Identify which cell holds the provided text, then report its (X, Y) central coordinate. 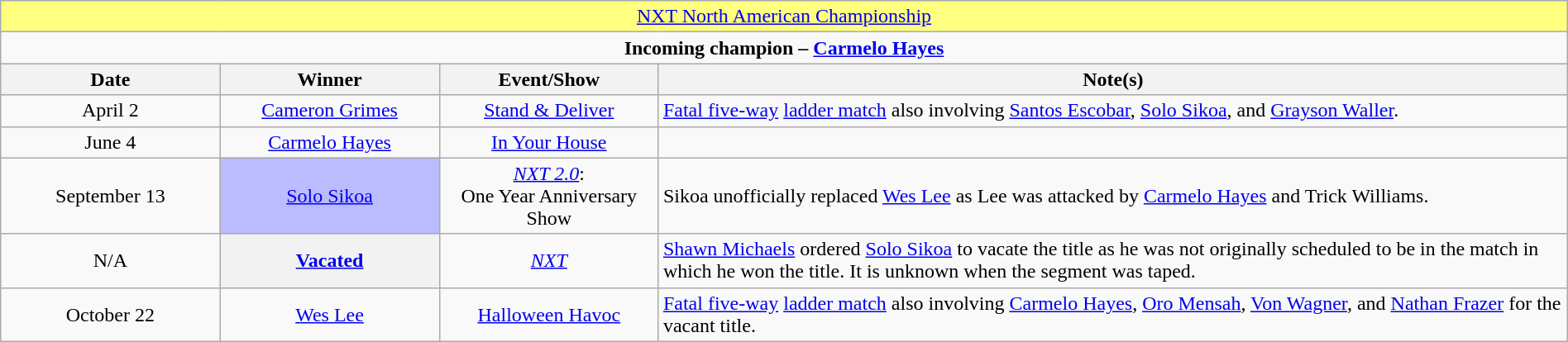
N/A (111, 261)
In Your House (549, 142)
September 13 (111, 196)
Wes Lee (329, 314)
Vacated (329, 261)
Stand & Deliver (549, 111)
Winner (329, 79)
Note(s) (1113, 79)
Sikoa unofficially replaced Wes Lee as Lee was attacked by Carmelo Hayes and Trick Williams. (1113, 196)
Fatal five-way ladder match also involving Santos Escobar, Solo Sikoa, and Grayson Waller. (1113, 111)
Cameron Grimes (329, 111)
October 22 (111, 314)
Solo Sikoa (329, 196)
April 2 (111, 111)
Fatal five-way ladder match also involving Carmelo Hayes, Oro Mensah, Von Wagner, and Nathan Frazer for the vacant title. (1113, 314)
NXT 2.0:One Year Anniversary Show (549, 196)
Carmelo Hayes (329, 142)
NXT North American Championship (784, 17)
Incoming champion – Carmelo Hayes (784, 48)
June 4 (111, 142)
Halloween Havoc (549, 314)
Date (111, 79)
Event/Show (549, 79)
NXT (549, 261)
